Locate the cell with the specified text and output its [X, Y] center coordinate. 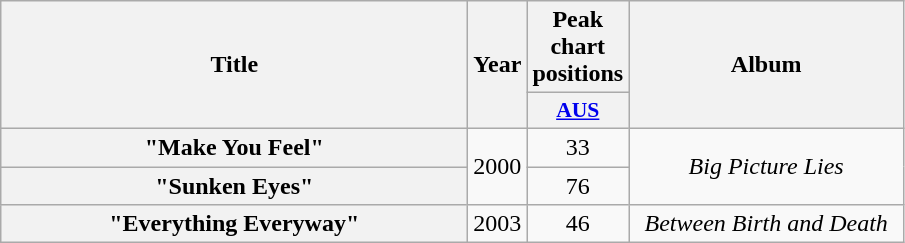
"Make You Feel" [234, 147]
46 [578, 224]
Big Picture Lies [766, 166]
2003 [498, 224]
33 [578, 147]
"Sunken Eyes" [234, 185]
"Everything Everyway" [234, 224]
76 [578, 185]
Album [766, 65]
Peak chart positions [578, 47]
2000 [498, 166]
Year [498, 65]
Title [234, 65]
Between Birth and Death [766, 224]
AUS [578, 111]
